Extract the [X, Y] coordinate from the center of the cell holding the provided text.  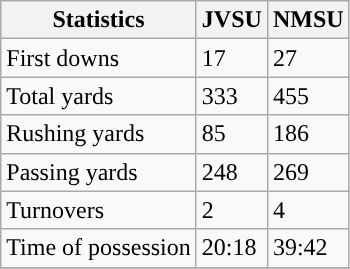
JVSU [232, 20]
17 [232, 58]
20:18 [232, 248]
333 [232, 96]
Rushing yards [99, 134]
4 [308, 210]
Passing yards [99, 172]
27 [308, 58]
248 [232, 172]
269 [308, 172]
455 [308, 96]
Total yards [99, 96]
39:42 [308, 248]
Statistics [99, 20]
First downs [99, 58]
NMSU [308, 20]
186 [308, 134]
Turnovers [99, 210]
85 [232, 134]
Time of possession [99, 248]
2 [232, 210]
